Scan for the cell matching the given text and deliver its [X, Y] coordinate at center. 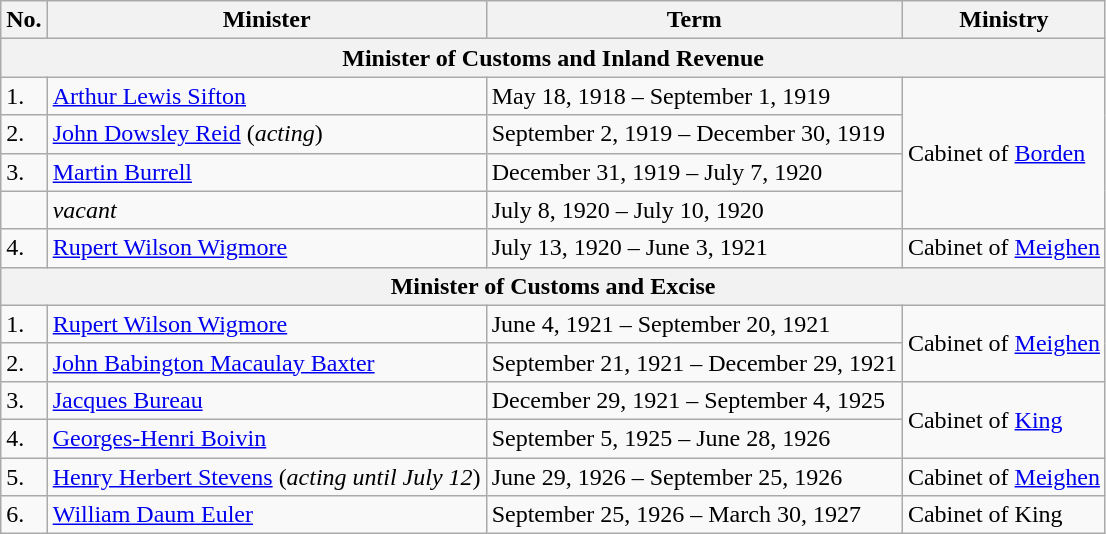
June 29, 1926 – September 25, 1926 [694, 477]
5. [24, 477]
Term [694, 20]
September 5, 1925 – June 28, 1926 [694, 438]
December 31, 1919 – July 7, 1920 [694, 172]
Martin Burrell [266, 172]
Arthur Lewis Sifton [266, 96]
September 2, 1919 – December 30, 1919 [694, 134]
July 13, 1920 – June 3, 1921 [694, 248]
6. [24, 515]
December 29, 1921 – September 4, 1925 [694, 400]
William Daum Euler [266, 515]
September 25, 1926 – March 30, 1927 [694, 515]
No. [24, 20]
vacant [266, 210]
September 21, 1921 – December 29, 1921 [694, 362]
Ministry [1004, 20]
July 8, 1920 – July 10, 1920 [694, 210]
June 4, 1921 – September 20, 1921 [694, 324]
Minister of Customs and Excise [554, 286]
Georges-Henri Boivin [266, 438]
Minister of Customs and Inland Revenue [554, 58]
Henry Herbert Stevens (acting until July 12) [266, 477]
John Dowsley Reid (acting) [266, 134]
Jacques Bureau [266, 400]
John Babington Macaulay Baxter [266, 362]
Minister [266, 20]
Cabinet of Borden [1004, 153]
May 18, 1918 – September 1, 1919 [694, 96]
